Capture the cell that displays the provided text and extract its (x, y) central coordinate. 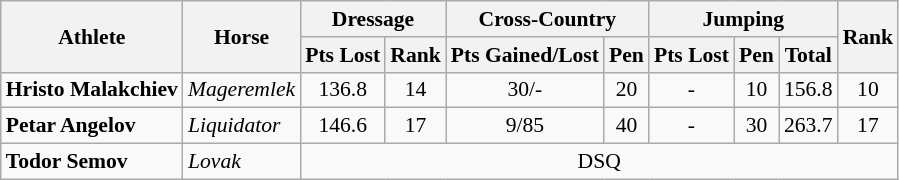
Athlete (92, 36)
156.8 (808, 90)
146.6 (342, 126)
DSQ (599, 162)
30 (756, 126)
Jumping (744, 19)
Dressage (373, 19)
Cross-Country (548, 19)
14 (416, 90)
30/- (525, 90)
Lovak (242, 162)
Total (808, 55)
Mageremlek (242, 90)
40 (626, 126)
Hristo Malakchiev (92, 90)
263.7 (808, 126)
Todor Semov (92, 162)
136.8 (342, 90)
Petar Angelov (92, 126)
Pts Gained/Lost (525, 55)
Horse (242, 36)
9/85 (525, 126)
20 (626, 90)
Liquidator (242, 126)
